Locate the cell with the specified text and output its [x, y] center coordinate. 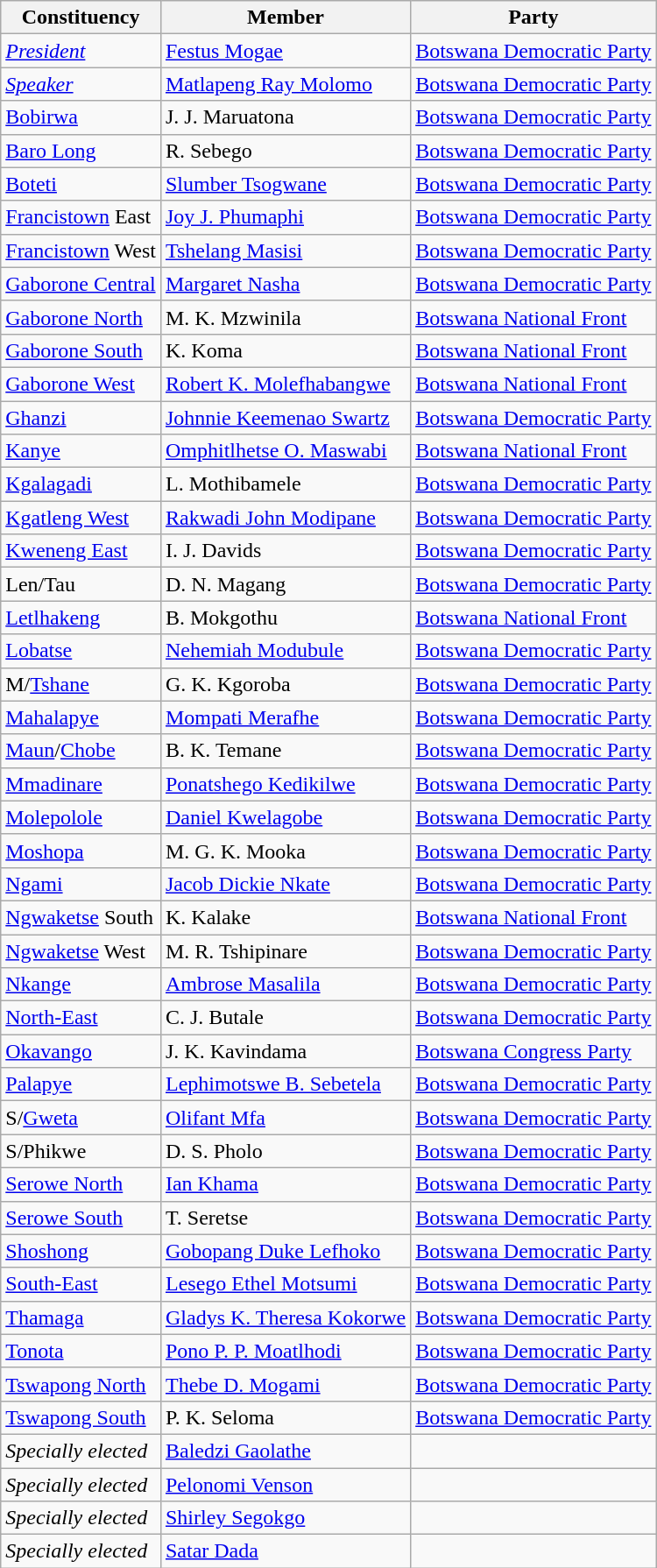
Lephimotswe B. Sebetela [286, 1084]
S/Gweta [81, 1118]
J. K. Kavindama [286, 1051]
Maun/Chobe [81, 751]
Matlapeng Ray Molomo [286, 84]
Tshelang Masisi [286, 251]
Nkange [81, 985]
Baro Long [81, 151]
M. K. Mzwinila [286, 317]
Ngwaketse West [81, 950]
Len/Tau [81, 584]
Kanye [81, 451]
Tswapong South [81, 1417]
S/Phikwe [81, 1151]
Molepolole [81, 817]
Festus Mogae [286, 51]
T. Seretse [286, 1218]
I. J. Davids [286, 551]
Okavango [81, 1051]
B. K. Temane [286, 751]
Member [286, 18]
Slumber Tsogwane [286, 184]
Gobopang Duke Lefhoko [286, 1251]
Robert K. Molefhabangwe [286, 384]
Serowe South [81, 1218]
Olifant Mfa [286, 1118]
P. K. Seloma [286, 1417]
Jacob Dickie Nkate [286, 884]
Francistown East [81, 217]
Mahalapye [81, 717]
Party [533, 18]
K. Koma [286, 350]
Gladys K. Theresa Kokorwe [286, 1317]
Satar Dada [286, 1551]
Kweneng East [81, 551]
President [81, 51]
Bobirwa [81, 117]
Ngami [81, 884]
K. Kalake [286, 917]
Constituency [81, 18]
Ambrose Masalila [286, 985]
L. Mothibamele [286, 484]
Tonota [81, 1351]
Nehemiah Modubule [286, 651]
Mompati Merafhe [286, 717]
Thebe D. Mogami [286, 1384]
Baledzi Gaolathe [286, 1451]
M. R. Tshipinare [286, 950]
Gaborone North [81, 317]
J. J. Maruatona [286, 117]
Gaborone South [81, 350]
R. Sebego [286, 151]
Thamaga [81, 1317]
Ian Khama [286, 1184]
Johnnie Keemenao Swartz [286, 418]
D. S. Pholo [286, 1151]
Serowe North [81, 1184]
Kgalagadi [81, 484]
Ngwaketse South [81, 917]
Francistown West [81, 251]
C. J. Butale [286, 1018]
Tswapong North [81, 1384]
Boteti [81, 184]
Omphitlhetse O. Maswabi [286, 451]
Botswana Congress Party [533, 1051]
Joy J. Phumaphi [286, 217]
Pono P. P. Moatlhodi [286, 1351]
Gaborone Central [81, 284]
Gaborone West [81, 384]
Pelonomi Venson [286, 1485]
Lobatse [81, 651]
Ponatshego Kedikilwe [286, 784]
Ghanzi [81, 418]
North-East [81, 1018]
Kgatleng West [81, 518]
M. G. K. Mooka [286, 851]
Margaret Nasha [286, 284]
Speaker [81, 84]
Rakwadi John Modipane [286, 518]
G. K. Kgoroba [286, 684]
Palapye [81, 1084]
Letlhakeng [81, 618]
B. Mokgothu [286, 618]
Shoshong [81, 1251]
M/Tshane [81, 684]
South-East [81, 1284]
Moshopa [81, 851]
Shirley Segokgo [286, 1518]
Mmadinare [81, 784]
Lesego Ethel Motsumi [286, 1284]
Daniel Kwelagobe [286, 817]
D. N. Magang [286, 584]
